From the cell containing the given text, extract its center point as (X, Y) coordinate. 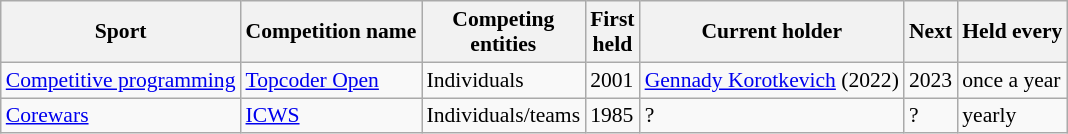
Sport (121, 32)
Competitive programming (121, 80)
Next (930, 32)
once a year (1012, 80)
yearly (1012, 116)
Gennady Korotkevich (2022) (772, 80)
2001 (612, 80)
Corewars (121, 116)
Current holder (772, 32)
Topcoder Open (330, 80)
Individuals/teams (504, 116)
First held (612, 32)
Held every (1012, 32)
Competing entities (504, 32)
1985 (612, 116)
ICWS (330, 116)
Competition name (330, 32)
2023 (930, 80)
Individuals (504, 80)
